Capture the cell that displays the provided text and extract its (x, y) central coordinate. 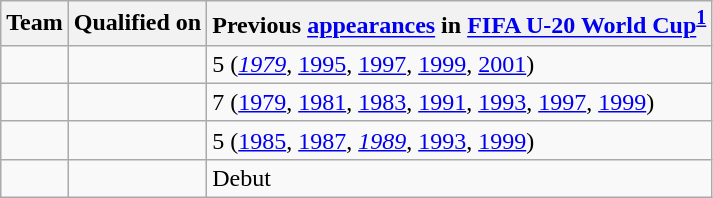
7 (1979, 1981, 1983, 1991, 1993, 1997, 1999) (460, 102)
5 (1979, 1995, 1997, 1999, 2001) (460, 64)
Previous appearances in FIFA U-20 World Cup1 (460, 24)
Debut (460, 178)
5 (1985, 1987, 1989, 1993, 1999) (460, 140)
Team (35, 24)
Qualified on (137, 24)
